Extract the [x, y] coordinate from the center of the cell holding the provided text.  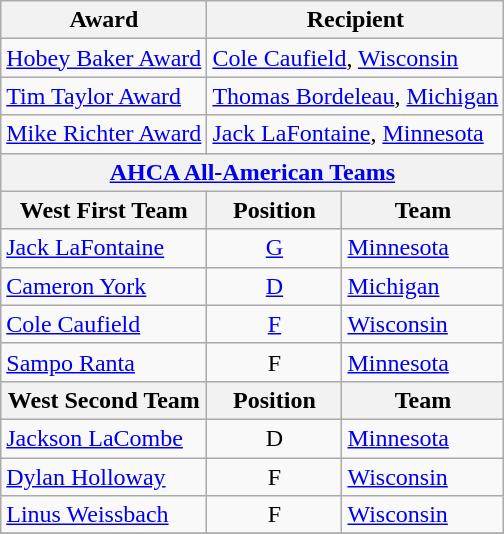
Cole Caufield [104, 324]
Linus Weissbach [104, 515]
Recipient [356, 20]
Cameron York [104, 286]
Award [104, 20]
Thomas Bordeleau, Michigan [356, 96]
Mike Richter Award [104, 134]
Jack LaFontaine, Minnesota [356, 134]
Jack LaFontaine [104, 248]
Sampo Ranta [104, 362]
Cole Caufield, Wisconsin [356, 58]
AHCA All-American Teams [252, 172]
Michigan [423, 286]
Dylan Holloway [104, 477]
West First Team [104, 210]
Jackson LaCombe [104, 438]
G [274, 248]
Hobey Baker Award [104, 58]
West Second Team [104, 400]
Tim Taylor Award [104, 96]
